Provide the (x, y) coordinate of the cell's center where the given text is located.  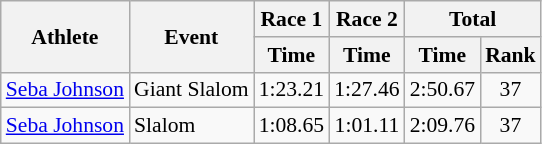
Event (192, 36)
Slalom (192, 126)
Race 1 (292, 19)
2:50.67 (442, 90)
Total (473, 19)
Giant Slalom (192, 90)
1:23.21 (292, 90)
1:08.65 (292, 126)
1:27.46 (366, 90)
Race 2 (366, 19)
Rank (510, 55)
Athlete (65, 36)
2:09.76 (442, 126)
1:01.11 (366, 126)
